Provide the [X, Y] coordinate of the cell's center where the given text is located.  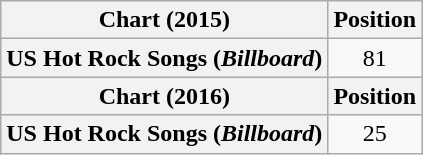
Chart (2015) [164, 20]
Chart (2016) [164, 96]
25 [375, 134]
81 [375, 58]
